Search for the cell housing the specified text and yield its (X, Y) center coordinate. 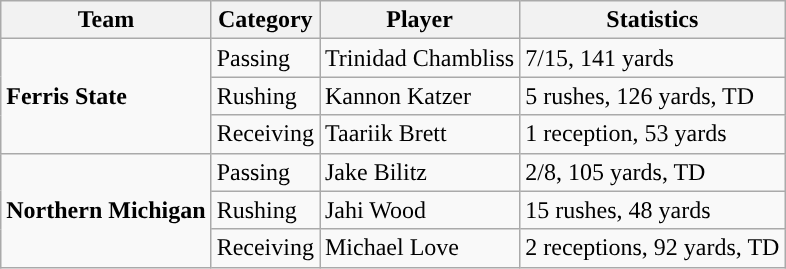
5 rushes, 126 yards, TD (652, 96)
Michael Love (420, 248)
Statistics (652, 20)
2/8, 105 yards, TD (652, 172)
7/15, 141 yards (652, 58)
1 reception, 53 yards (652, 134)
Category (265, 20)
Team (106, 20)
Jahi Wood (420, 210)
2 receptions, 92 yards, TD (652, 248)
Ferris State (106, 96)
Northern Michigan (106, 210)
Player (420, 20)
Jake Bilitz (420, 172)
15 rushes, 48 yards (652, 210)
Trinidad Chambliss (420, 58)
Kannon Katzer (420, 96)
Taariik Brett (420, 134)
